Extract the (X, Y) coordinate from the center of the cell holding the provided text.  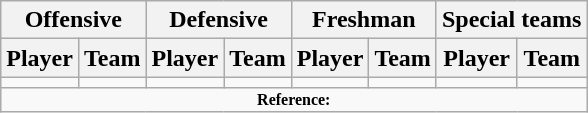
Freshman (364, 20)
Reference: (294, 100)
Defensive (218, 20)
Special teams (511, 20)
Offensive (74, 20)
